Provide the (X, Y) coordinate of the cell's center where the given text is located.  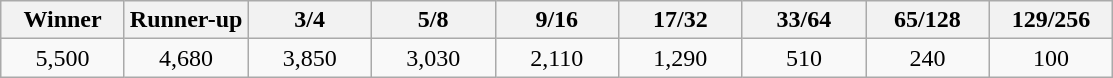
5/8 (433, 20)
510 (804, 58)
65/128 (928, 20)
2,110 (557, 58)
100 (1051, 58)
240 (928, 58)
1,290 (681, 58)
3,030 (433, 58)
9/16 (557, 20)
Runner-up (186, 20)
17/32 (681, 20)
Winner (63, 20)
129/256 (1051, 20)
5,500 (63, 58)
3,850 (310, 58)
4,680 (186, 58)
33/64 (804, 20)
3/4 (310, 20)
